Capture the cell that displays the provided text and extract its [X, Y] central coordinate. 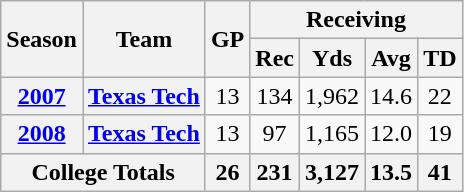
Team [144, 39]
26 [227, 172]
Rec [275, 58]
College Totals [104, 172]
12.0 [392, 134]
Avg [392, 58]
2007 [42, 96]
2008 [42, 134]
97 [275, 134]
3,127 [332, 172]
22 [440, 96]
Yds [332, 58]
1,962 [332, 96]
134 [275, 96]
1,165 [332, 134]
14.6 [392, 96]
19 [440, 134]
Receiving [356, 20]
41 [440, 172]
TD [440, 58]
231 [275, 172]
GP [227, 39]
Season [42, 39]
13.5 [392, 172]
